Determine the [X, Y] coordinate at the center of the cell enclosing the given text.  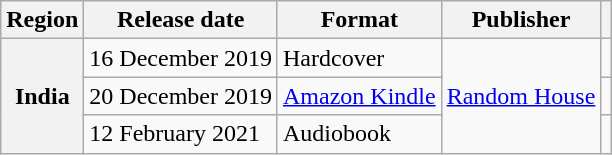
Region [42, 20]
Random House [521, 96]
16 December 2019 [181, 58]
Audiobook [359, 134]
Format [359, 20]
Publisher [521, 20]
Amazon Kindle [359, 96]
Hardcover [359, 58]
20 December 2019 [181, 96]
12 February 2021 [181, 134]
India [42, 96]
Release date [181, 20]
